Output the (x, y) coordinate of the center of the cell containing the given text.  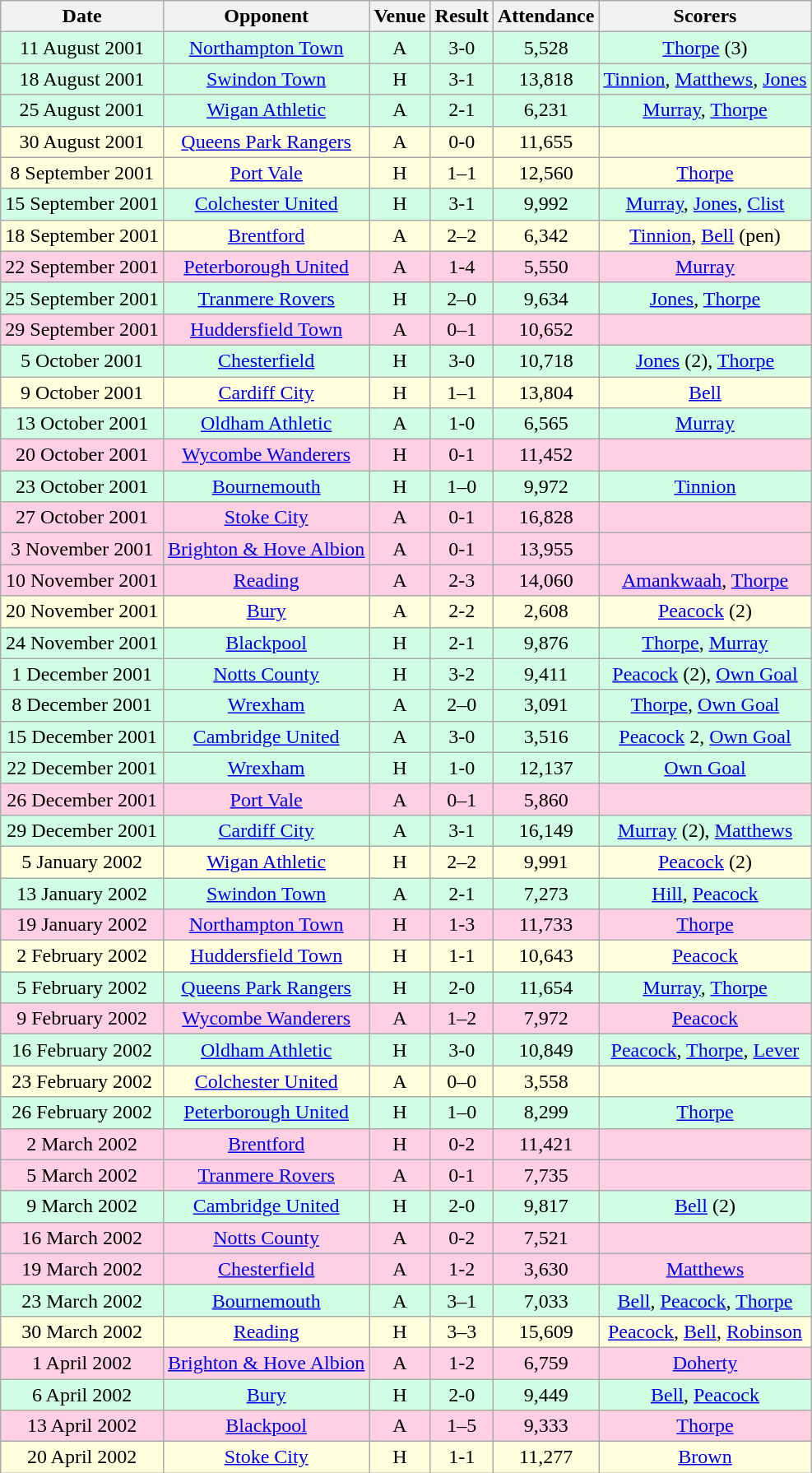
25 August 2001 (82, 110)
10 November 2001 (82, 580)
9,991 (545, 862)
23 March 2002 (82, 1300)
6,231 (545, 110)
11,277 (545, 1457)
1–5 (462, 1426)
3-2 (462, 674)
12,137 (545, 768)
10,718 (545, 360)
Peacock, Thorpe, Lever (705, 1050)
Matthews (705, 1269)
9 February 2002 (82, 1019)
5 February 2002 (82, 987)
16 February 2002 (82, 1050)
Scorers (705, 16)
7,033 (545, 1300)
5 October 2001 (82, 360)
5,528 (545, 48)
3,630 (545, 1269)
9,333 (545, 1426)
20 October 2001 (82, 455)
Thorpe, Murray (705, 643)
11,421 (545, 1144)
9,411 (545, 674)
10,849 (545, 1050)
23 February 2002 (82, 1081)
26 December 2001 (82, 799)
Tinnion, Matthews, Jones (705, 79)
7,972 (545, 1019)
Tinnion, Bell (pen) (705, 235)
19 January 2002 (82, 925)
23 October 2001 (82, 486)
Murray (2), Matthews (705, 830)
22 September 2001 (82, 267)
3–1 (462, 1300)
1-3 (462, 925)
9,817 (545, 1206)
24 November 2001 (82, 643)
2 February 2002 (82, 956)
Hill, Peacock (705, 893)
Peacock 2, Own Goal (705, 736)
13,818 (545, 79)
27 October 2001 (82, 518)
8 December 2001 (82, 705)
11,654 (545, 987)
19 March 2002 (82, 1269)
26 February 2002 (82, 1113)
Murray, Jones, Clist (705, 204)
9,876 (545, 643)
5 March 2002 (82, 1175)
Jones (2), Thorpe (705, 360)
3,516 (545, 736)
30 August 2001 (82, 142)
Thorpe, Own Goal (705, 705)
1–2 (462, 1019)
2,608 (545, 611)
2-2 (462, 611)
20 April 2002 (82, 1457)
9,972 (545, 486)
1-4 (462, 267)
0-0 (462, 142)
Doherty (705, 1363)
18 September 2001 (82, 235)
Bell (705, 393)
9 March 2002 (82, 1206)
Opponent (266, 16)
3,091 (545, 705)
13 October 2001 (82, 424)
11,733 (545, 925)
15 September 2001 (82, 204)
Brown (705, 1457)
7,735 (545, 1175)
11,655 (545, 142)
Bell, Peacock, Thorpe (705, 1300)
10,643 (545, 956)
Peacock, Bell, Robinson (705, 1331)
8,299 (545, 1113)
16,828 (545, 518)
Tinnion (705, 486)
15 December 2001 (82, 736)
1 December 2001 (82, 674)
Bell, Peacock (705, 1395)
6,565 (545, 424)
30 March 2002 (82, 1331)
25 September 2001 (82, 298)
13,804 (545, 393)
11,452 (545, 455)
10,652 (545, 329)
Thorpe (3) (705, 48)
13,955 (545, 549)
Venue (400, 16)
9,992 (545, 204)
9 October 2001 (82, 393)
9,634 (545, 298)
14,060 (545, 580)
16,149 (545, 830)
3–3 (462, 1331)
Date (82, 16)
6,759 (545, 1363)
5,860 (545, 799)
Peacock (2), Own Goal (705, 674)
29 September 2001 (82, 329)
22 December 2001 (82, 768)
8 September 2001 (82, 173)
18 August 2001 (82, 79)
Amankwaah, Thorpe (705, 580)
15,609 (545, 1331)
6 April 2002 (82, 1395)
5 January 2002 (82, 862)
Result (462, 16)
Attendance (545, 16)
16 March 2002 (82, 1238)
5,550 (545, 267)
3 November 2001 (82, 549)
9,449 (545, 1395)
3,558 (545, 1081)
6,342 (545, 235)
13 January 2002 (82, 893)
7,521 (545, 1238)
12,560 (545, 173)
7,273 (545, 893)
Bell (2) (705, 1206)
Jones, Thorpe (705, 298)
29 December 2001 (82, 830)
0–0 (462, 1081)
1 April 2002 (82, 1363)
2-3 (462, 580)
11 August 2001 (82, 48)
2 March 2002 (82, 1144)
Own Goal (705, 768)
13 April 2002 (82, 1426)
20 November 2001 (82, 611)
